Locate the cell with the specified text and output its (x, y) center coordinate. 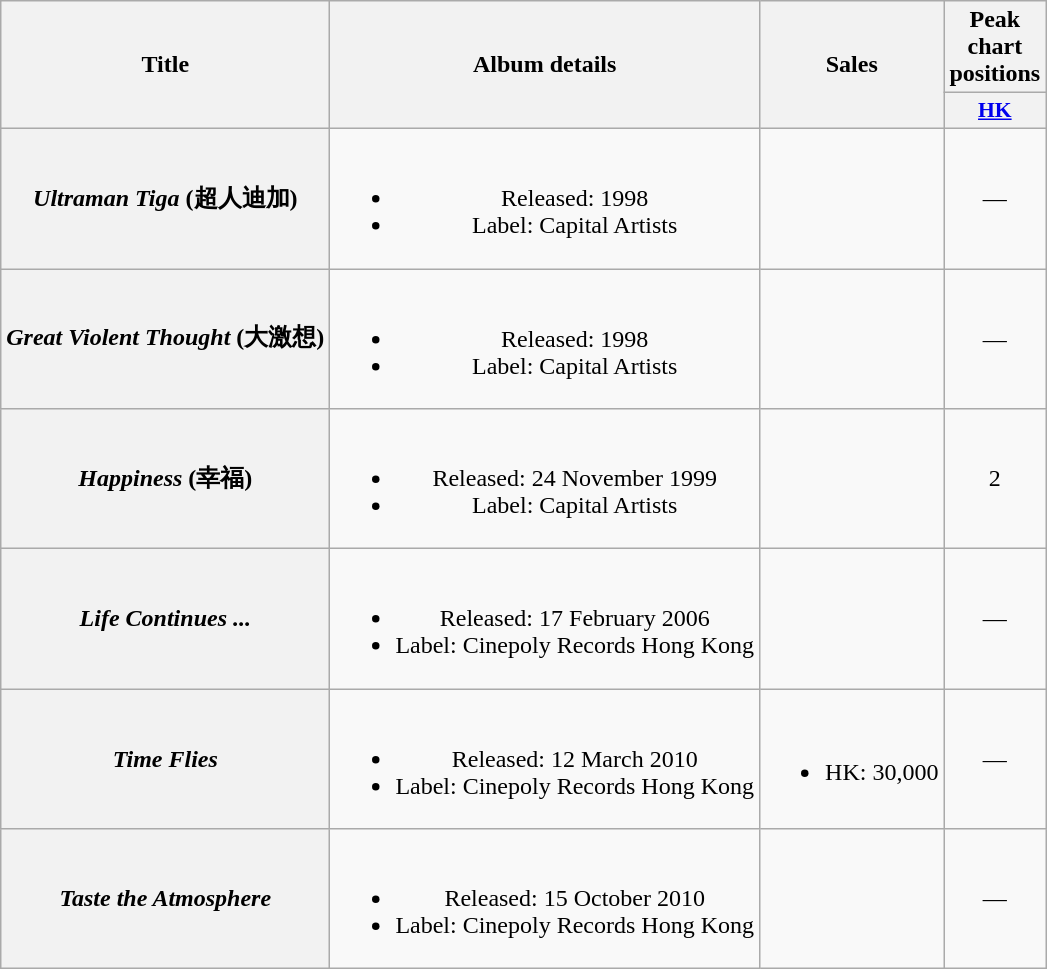
Happiness (幸福) (166, 479)
Released: 15 October 2010Label: Cinepoly Records Hong Kong (545, 899)
2 (995, 479)
Sales (852, 65)
Taste the Atmosphere (166, 899)
Title (166, 65)
Life Continues ... (166, 619)
Peak chart positions (995, 47)
Great Violent Thought (大激想) (166, 338)
Released: 24 November 1999Label: Capital Artists (545, 479)
Released: 12 March 2010Label: Cinepoly Records Hong Kong (545, 759)
Time Flies (166, 759)
Released: 17 February 2006Label: Cinepoly Records Hong Kong (545, 619)
HK (995, 111)
Album details (545, 65)
Ultraman Tiga (超人迪加) (166, 198)
HK: 30,000 (852, 759)
